Find where the given text appears and provide that cell's center as [X, Y] coordinate. 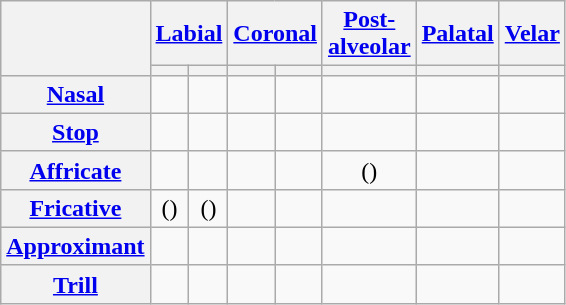
Approximant [76, 246]
Velar [532, 34]
Fricative [76, 208]
Trill [76, 284]
Coronal [276, 34]
Post-alveolar [369, 34]
Stop [76, 132]
Nasal [76, 94]
Palatal [458, 34]
Affricate [76, 170]
Labial [189, 34]
